Output the (x, y) coordinate of the center of the cell containing the given text.  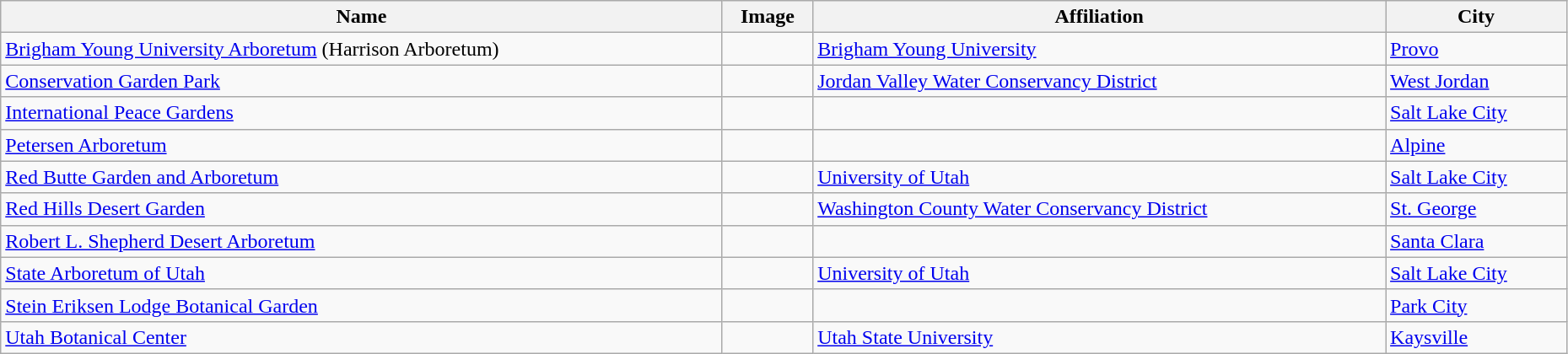
Image (768, 17)
Kaysville (1476, 337)
Washington County Water Conservancy District (1100, 209)
State Arboretum of Utah (361, 273)
Stein Eriksen Lodge Botanical Garden (361, 305)
Brigham Young University (1100, 49)
Jordan Valley Water Conservancy District (1100, 81)
Red Hills Desert Garden (361, 209)
Utah State University (1100, 337)
Utah Botanical Center (361, 337)
Affiliation (1100, 17)
St. George (1476, 209)
Conservation Garden Park (361, 81)
Park City (1476, 305)
Provo (1476, 49)
Red Butte Garden and Arboretum (361, 177)
Brigham Young University Arboretum (Harrison Arboretum) (361, 49)
Petersen Arboretum (361, 145)
West Jordan (1476, 81)
Name (361, 17)
Alpine (1476, 145)
City (1476, 17)
Santa Clara (1476, 241)
Robert L. Shepherd Desert Arboretum (361, 241)
International Peace Gardens (361, 113)
